Extract the (x, y) coordinate from the center of the cell holding the provided text.  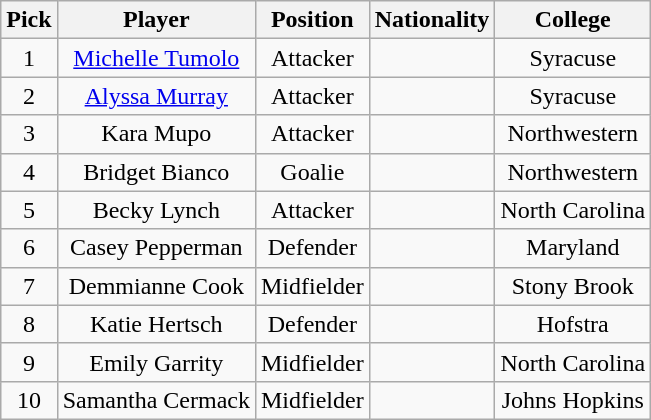
Casey Pepperman (156, 248)
4 (29, 172)
Katie Hertsch (156, 324)
6 (29, 248)
Bridget Bianco (156, 172)
1 (29, 58)
Stony Brook (573, 286)
3 (29, 134)
Player (156, 20)
Becky Lynch (156, 210)
7 (29, 286)
College (573, 20)
Samantha Cermack (156, 400)
Maryland (573, 248)
5 (29, 210)
Hofstra (573, 324)
Alyssa Murray (156, 96)
Position (312, 20)
Demmianne Cook (156, 286)
10 (29, 400)
9 (29, 362)
Kara Mupo (156, 134)
8 (29, 324)
Michelle Tumolo (156, 58)
Pick (29, 20)
Nationality (432, 20)
2 (29, 96)
Emily Garrity (156, 362)
Goalie (312, 172)
Johns Hopkins (573, 400)
